Identify which cell holds the provided text, then report its (X, Y) central coordinate. 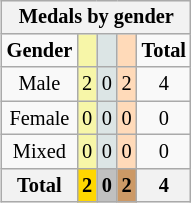
Mixed (40, 152)
Male (40, 84)
Female (40, 118)
Gender (40, 51)
Medals by gender (96, 17)
